For the text-containing cell, return its midpoint in [X, Y] coordinate format. 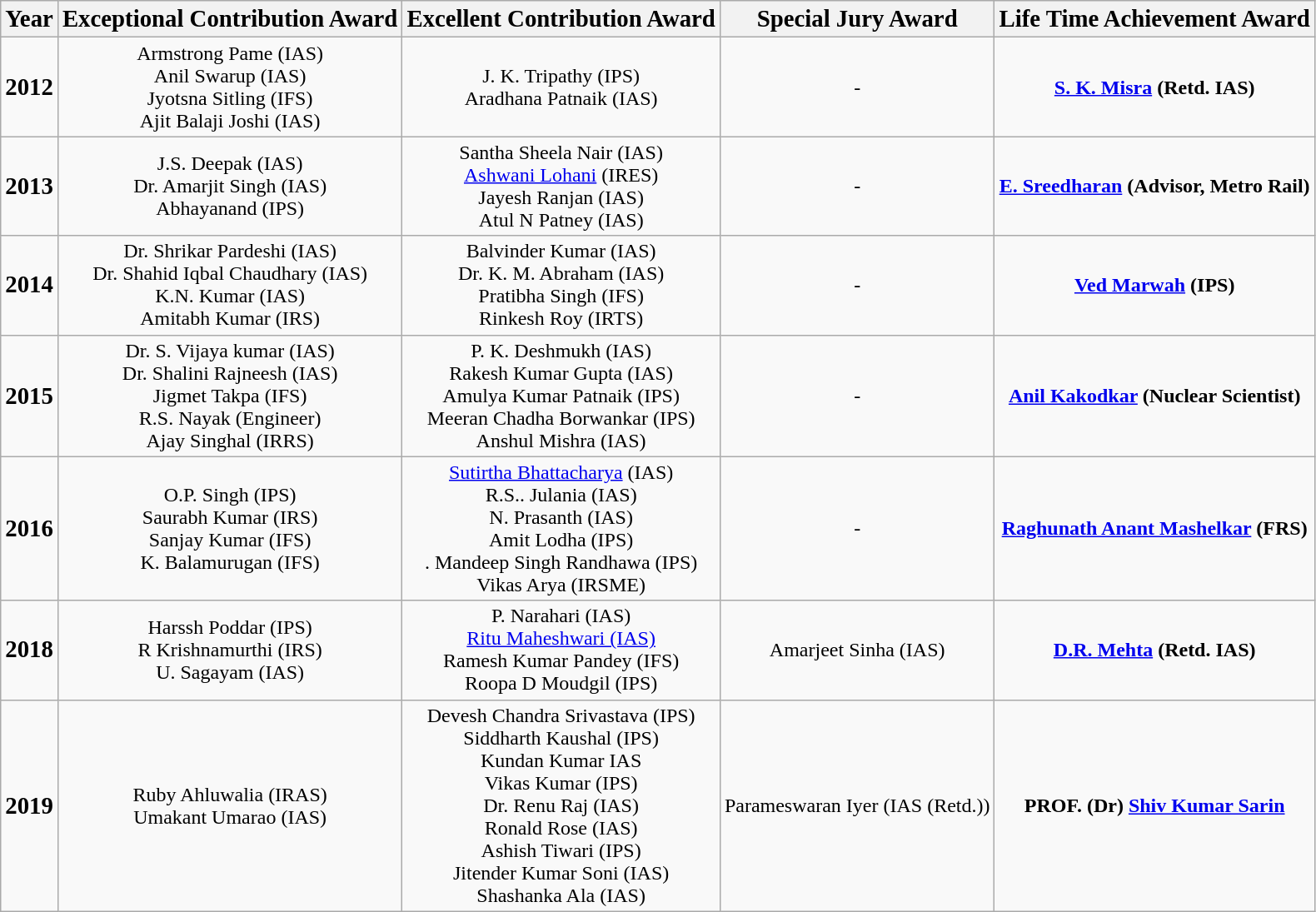
Ruby Ahluwalia (IRAS) Umakant Umarao (IAS) [230, 805]
PROF. (Dr) Shiv Kumar Sarin [1154, 805]
2014 [30, 285]
2015 [30, 396]
Dr. Shrikar Pardeshi (IAS) Dr. Shahid Iqbal Chaudhary (IAS) K.N. Kumar (IAS) Amitabh Kumar (IRS) [230, 285]
2018 [30, 650]
Anil Kakodkar (Nuclear Scientist) [1154, 396]
O.P. Singh (IPS) Saurabh Kumar (IRS) Sanjay Kumar (IFS) K. Balamurugan (IFS) [230, 528]
Dr. S. Vijaya kumar (IAS) Dr. Shalini Rajneesh (IAS) Jigmet Takpa (IFS) R.S. Nayak (Engineer) Ajay Singhal (IRRS) [230, 396]
Balvinder Kumar (IAS) Dr. K. M. Abraham (IAS) Pratibha Singh (IFS) Rinkesh Roy (IRTS) [561, 285]
Harssh Poddar (IPS) R Krishnamurthi (IRS) U. Sagayam (IAS) [230, 650]
Life Time Achievement Award [1154, 19]
Ved Marwah (IPS) [1154, 285]
2012 [30, 87]
S. K. Misra (Retd. IAS) [1154, 87]
Exceptional Contribution Award [230, 19]
2016 [30, 528]
2013 [30, 187]
J. K. Tripathy (IPS) Aradhana Patnaik (IAS) [561, 87]
Special Jury Award [857, 19]
Parameswaran Iyer (IAS (Retd.)) [857, 805]
Amarjeet Sinha (IAS) [857, 650]
D.R. Mehta (Retd. IAS) [1154, 650]
Santha Sheela Nair (IAS) Ashwani Lohani (IRES) Jayesh Ranjan (IAS) Atul N Patney (IAS) [561, 187]
Year [30, 19]
2019 [30, 805]
P. Narahari (IAS) Ritu Maheshwari (IAS) Ramesh Kumar Pandey (IFS) Roopa D Moudgil (IPS) [561, 650]
Excellent Contribution Award [561, 19]
Raghunath Anant Mashelkar (FRS) [1154, 528]
Armstrong Pame (IAS) Anil Swarup (IAS) Jyotsna Sitling (IFS) Ajit Balaji Joshi (IAS) [230, 87]
E. Sreedharan (Advisor, Metro Rail) [1154, 187]
P. K. Deshmukh (IAS) Rakesh Kumar Gupta (IAS) Amulya Kumar Patnaik (IPS) Meeran Chadha Borwankar (IPS) Anshul Mishra (IAS) [561, 396]
J.S. Deepak (IAS) Dr. Amarjit Singh (IAS) Abhayanand (IPS) [230, 187]
Sutirtha Bhattacharya (IAS) R.S.. Julania (IAS) N. Prasanth (IAS) Amit Lodha (IPS) . Mandeep Singh Randhawa (IPS) Vikas Arya (IRSME) [561, 528]
